Extract the (x, y) coordinate from the center of the cell holding the provided text.  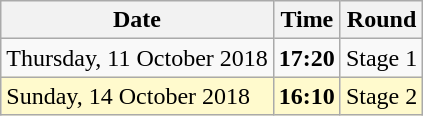
Stage 2 (381, 96)
Thursday, 11 October 2018 (138, 58)
Date (138, 20)
Round (381, 20)
Sunday, 14 October 2018 (138, 96)
17:20 (306, 58)
16:10 (306, 96)
Stage 1 (381, 58)
Time (306, 20)
